Detect which cell encompasses the target text, then output its [X, Y] center coordinate. 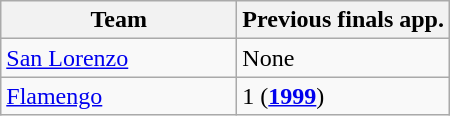
1 (1999) [344, 96]
San Lorenzo [119, 58]
Previous finals app. [344, 20]
None [344, 58]
Team [119, 20]
Flamengo [119, 96]
